Return [x, y] of the center of cell containing provided text 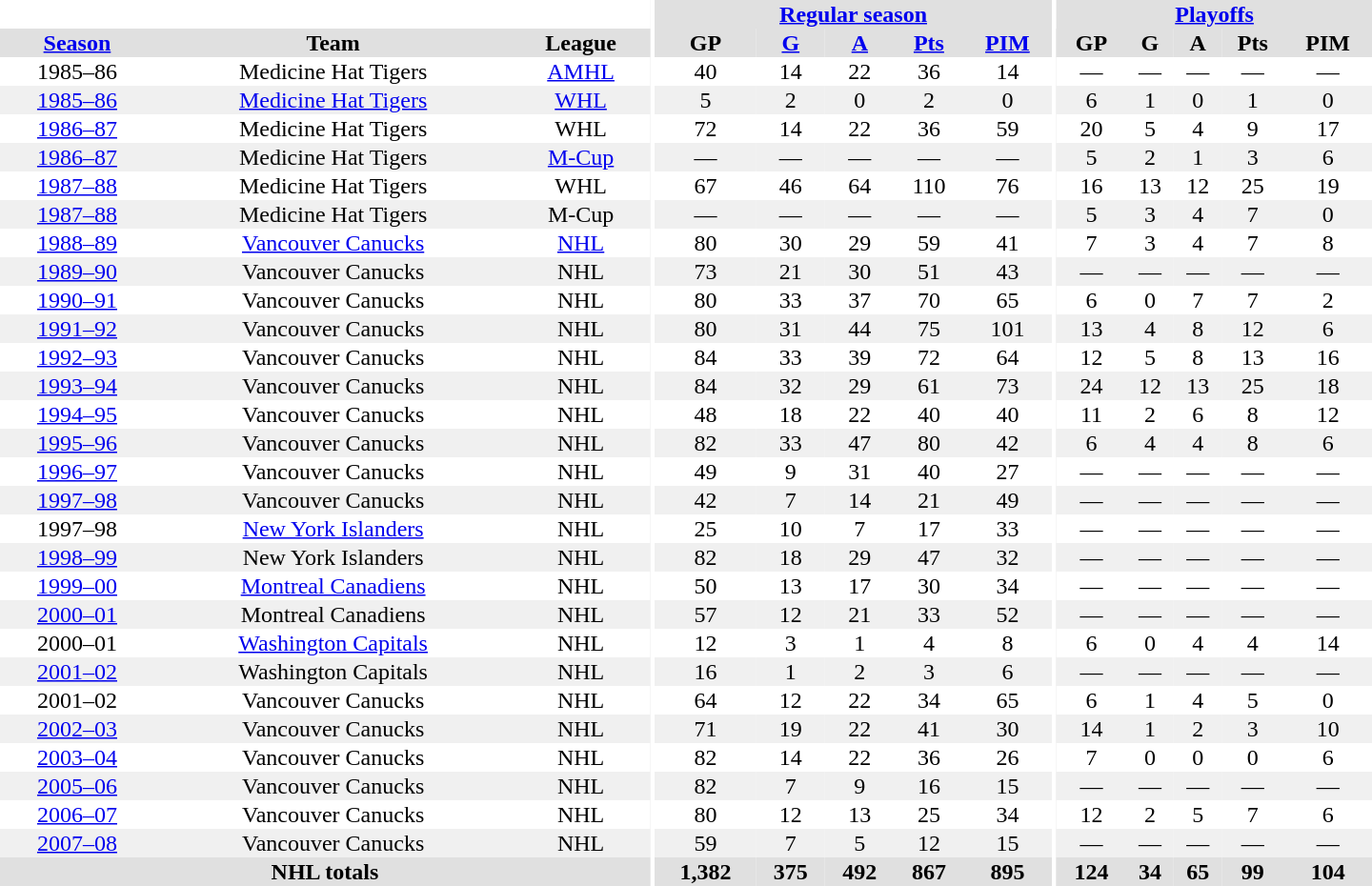
67 [705, 186]
99 [1252, 872]
1993–94 [77, 386]
71 [705, 729]
League [581, 43]
70 [930, 300]
2003–04 [77, 757]
101 [1007, 329]
51 [930, 272]
1988–89 [77, 243]
24 [1092, 386]
46 [791, 186]
110 [930, 186]
2002–03 [77, 729]
2005–06 [77, 786]
895 [1007, 872]
AMHL [581, 71]
76 [1007, 186]
1999–00 [77, 586]
1998–99 [77, 557]
11 [1092, 414]
1995–96 [77, 443]
27 [1007, 472]
Team [333, 43]
1989–90 [77, 272]
1992–93 [77, 357]
Playoffs [1214, 14]
NHL totals [325, 872]
Season [77, 43]
75 [930, 329]
1994–95 [77, 414]
61 [930, 386]
1,382 [705, 872]
39 [859, 357]
48 [705, 414]
44 [859, 329]
57 [705, 614]
52 [1007, 614]
1996–97 [77, 472]
867 [930, 872]
Regular season [853, 14]
124 [1092, 872]
104 [1328, 872]
1990–91 [77, 300]
43 [1007, 272]
375 [791, 872]
26 [1007, 757]
492 [859, 872]
1991–92 [77, 329]
37 [859, 300]
2006–07 [77, 815]
50 [705, 586]
2007–08 [77, 843]
20 [1092, 129]
